Output the [x, y] coordinate of the center of the cell containing the given text.  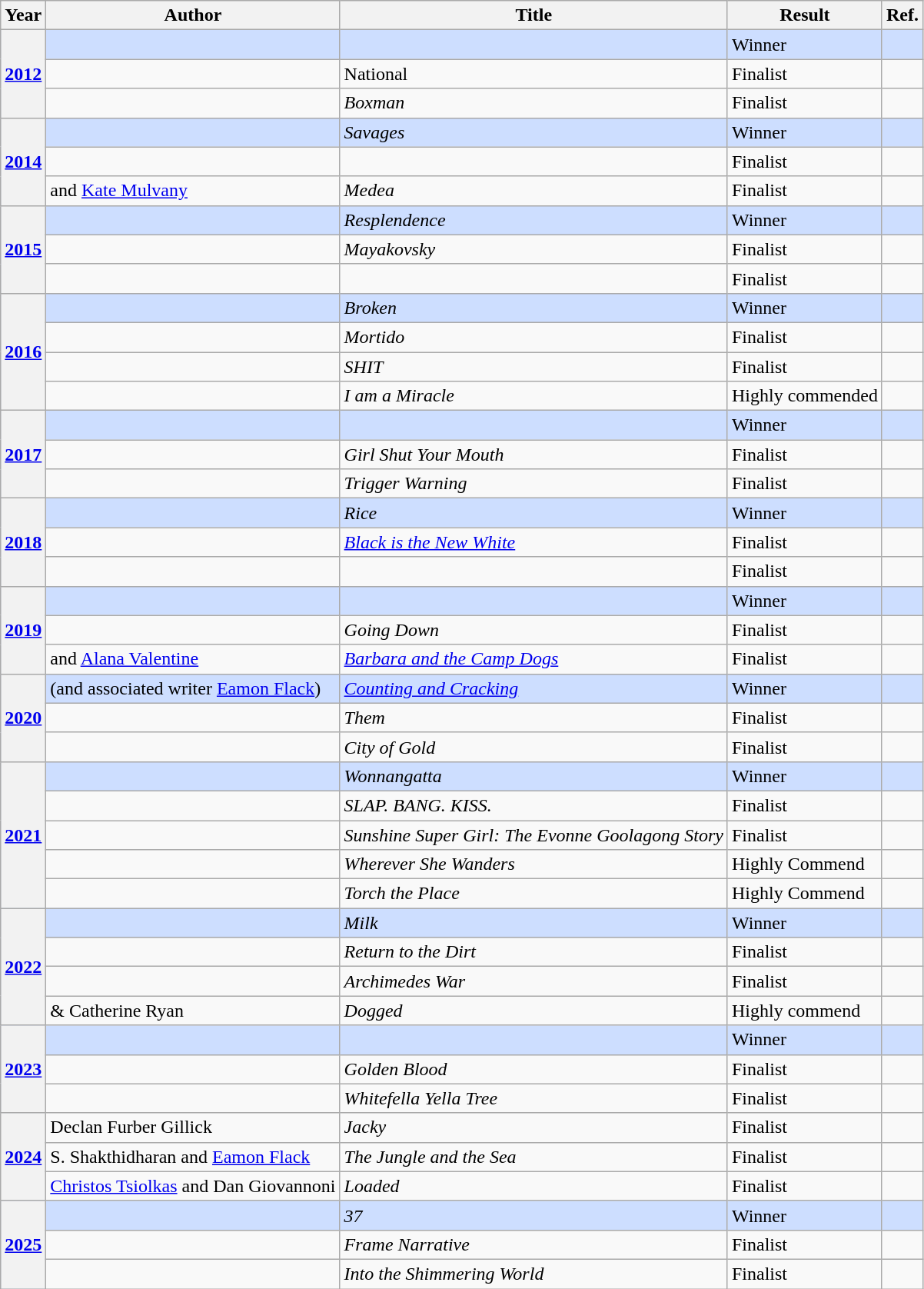
Milk [533, 923]
I am a Miracle [533, 396]
Counting and Cracking [533, 688]
Return to the Dirt [533, 952]
Trigger Warning [533, 484]
Result [804, 15]
Mortido [533, 337]
2014 [23, 162]
2019 [23, 630]
Going Down [533, 630]
Frame Narrative [533, 1244]
Rice [533, 513]
Mayakovsky [533, 249]
Savages [533, 132]
Broken [533, 308]
Them [533, 718]
Dogged [533, 1011]
Highly commended [804, 396]
2022 [23, 967]
Jacky [533, 1127]
and Alana Valentine [193, 659]
Author [193, 15]
Into the Shimmering World [533, 1274]
Resplendence [533, 220]
Wonnangatta [533, 776]
SHIT [533, 367]
Girl Shut Your Mouth [533, 455]
Wherever She Wanders [533, 864]
Black is the New White [533, 542]
2020 [23, 718]
Ref. [902, 15]
Declan Furber Gillick [193, 1127]
2017 [23, 455]
2015 [23, 249]
2018 [23, 542]
Whitefella Yella Tree [533, 1098]
2016 [23, 351]
Christos Tsiolkas and Dan Giovannoni [193, 1186]
City of Gold [533, 747]
Loaded [533, 1186]
37 [533, 1215]
Sunshine Super Girl: The Evonne Goolagong Story [533, 834]
Year [23, 15]
Medea [533, 191]
Barbara and the Camp Dogs [533, 659]
& Catherine Ryan [193, 1011]
Title [533, 15]
and Kate Mulvany [193, 191]
SLAP. BANG. KISS. [533, 805]
Archimedes War [533, 981]
Boxman [533, 103]
Torch the Place [533, 894]
Golden Blood [533, 1069]
2024 [23, 1157]
S. Shakthidharan and Eamon Flack [193, 1157]
The Jungle and the Sea [533, 1157]
2025 [23, 1244]
2021 [23, 834]
2012 [23, 74]
National [533, 74]
Highly commend [804, 1011]
2023 [23, 1069]
(and associated writer Eamon Flack) [193, 688]
